Search for the cell housing the specified text and yield its [x, y] center coordinate. 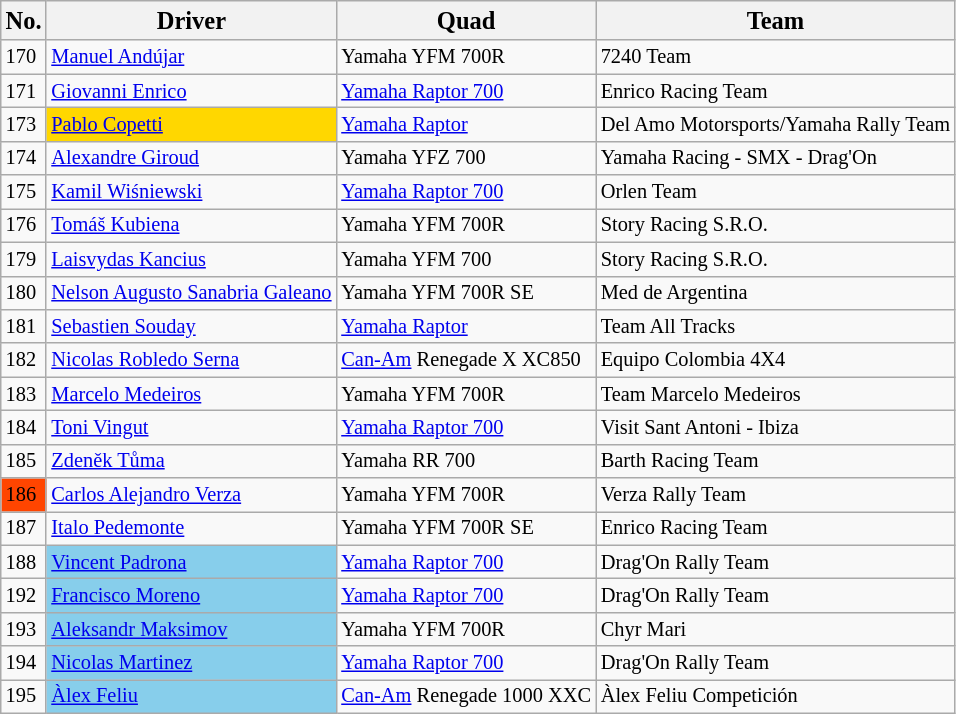
183 [24, 394]
173 [24, 124]
192 [24, 595]
194 [24, 663]
180 [24, 293]
Àlex Feliu Competición [776, 696]
Team [776, 20]
Equipo Colombia 4X4 [776, 360]
Sebastien Souday [191, 326]
Team Marcelo Medeiros [776, 394]
182 [24, 360]
171 [24, 91]
Chyr Mari [776, 629]
Italo Pedemonte [191, 528]
Toni Vingut [191, 427]
195 [24, 696]
Pablo Copetti [191, 124]
Nicolas Robledo Serna [191, 360]
Tomáš Kubiena [191, 225]
175 [24, 192]
Carlos Alejandro Verza [191, 495]
Orlen Team [776, 192]
179 [24, 259]
Can-Am Renegade X XC850 [466, 360]
Quad [466, 20]
Team All Tracks [776, 326]
Nelson Augusto Sanabria Galeano [191, 293]
Del Amo Motorsports/Yamaha Rally Team [776, 124]
Can-Am Renegade 1000 XXC [466, 696]
184 [24, 427]
186 [24, 495]
Giovanni Enrico [191, 91]
Barth Racing Team [776, 461]
7240 Team [776, 57]
193 [24, 629]
Aleksandr Maksimov [191, 629]
Driver [191, 20]
Med de Argentina [776, 293]
Verza Rally Team [776, 495]
170 [24, 57]
Yamaha YFM 700 [466, 259]
Marcelo Medeiros [191, 394]
Kamil Wiśniewski [191, 192]
185 [24, 461]
Alexandre Giroud [191, 158]
Zdeněk Tůma [191, 461]
Àlex Feliu [191, 696]
174 [24, 158]
Nicolas Martinez [191, 663]
Yamaha RR 700 [466, 461]
Yamaha YFZ 700 [466, 158]
Visit Sant Antoni - Ibiza [776, 427]
187 [24, 528]
176 [24, 225]
No. [24, 20]
Manuel Andújar [191, 57]
Laisvydas Kancius [191, 259]
Yamaha Racing - SMX - Drag'On [776, 158]
181 [24, 326]
Francisco Moreno [191, 595]
188 [24, 562]
Vincent Padrona [191, 562]
